Find where the given text appears and provide that cell's center as (x, y) coordinate. 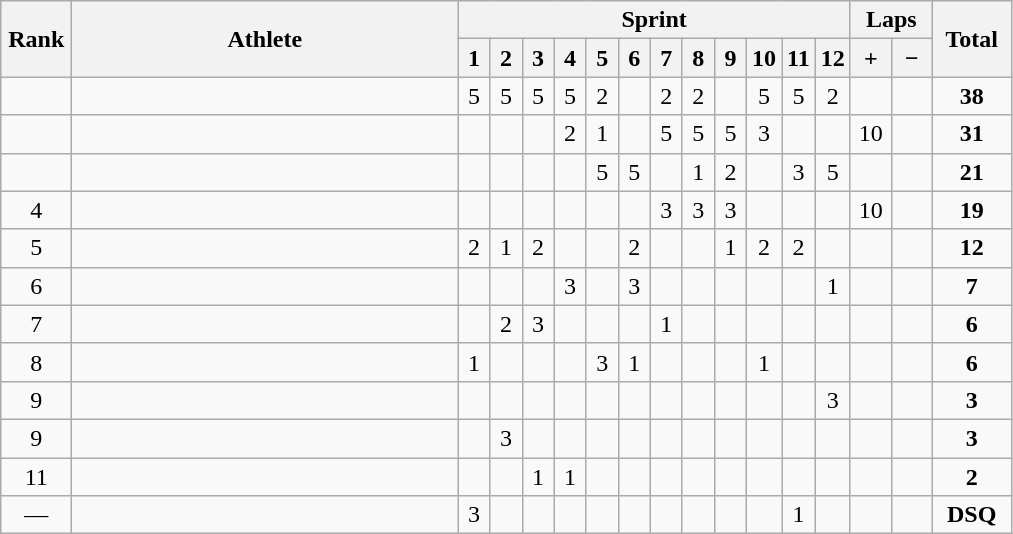
Total (972, 39)
DSQ (972, 515)
31 (972, 134)
− (912, 58)
Rank (36, 39)
21 (972, 172)
Laps (891, 20)
— (36, 515)
Athlete (265, 39)
38 (972, 96)
Sprint (654, 20)
19 (972, 210)
+ (870, 58)
